From the cell containing the given text, extract its center point as (x, y) coordinate. 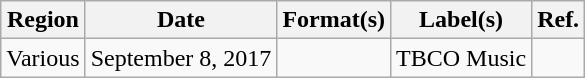
Various (43, 58)
Date (181, 20)
Region (43, 20)
September 8, 2017 (181, 58)
Label(s) (462, 20)
Ref. (558, 20)
Format(s) (334, 20)
TBCO Music (462, 58)
